Return [x, y] of the center of cell containing provided text 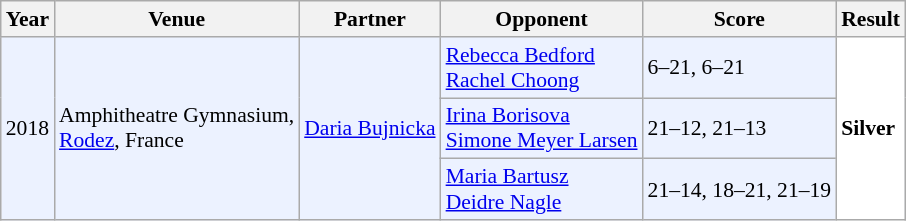
Result [870, 19]
Score [740, 19]
Silver [870, 128]
Irina Borisova Simone Meyer Larsen [542, 128]
6–21, 6–21 [740, 68]
Amphitheatre Gymnasium,Rodez, France [176, 128]
21–12, 21–13 [740, 128]
Venue [176, 19]
Opponent [542, 19]
Rebecca Bedford Rachel Choong [542, 68]
21–14, 18–21, 21–19 [740, 190]
Daria Bujnicka [370, 128]
Partner [370, 19]
Year [28, 19]
Maria Bartusz Deidre Nagle [542, 190]
2018 [28, 128]
